For the text-containing cell, return its midpoint in [x, y] coordinate format. 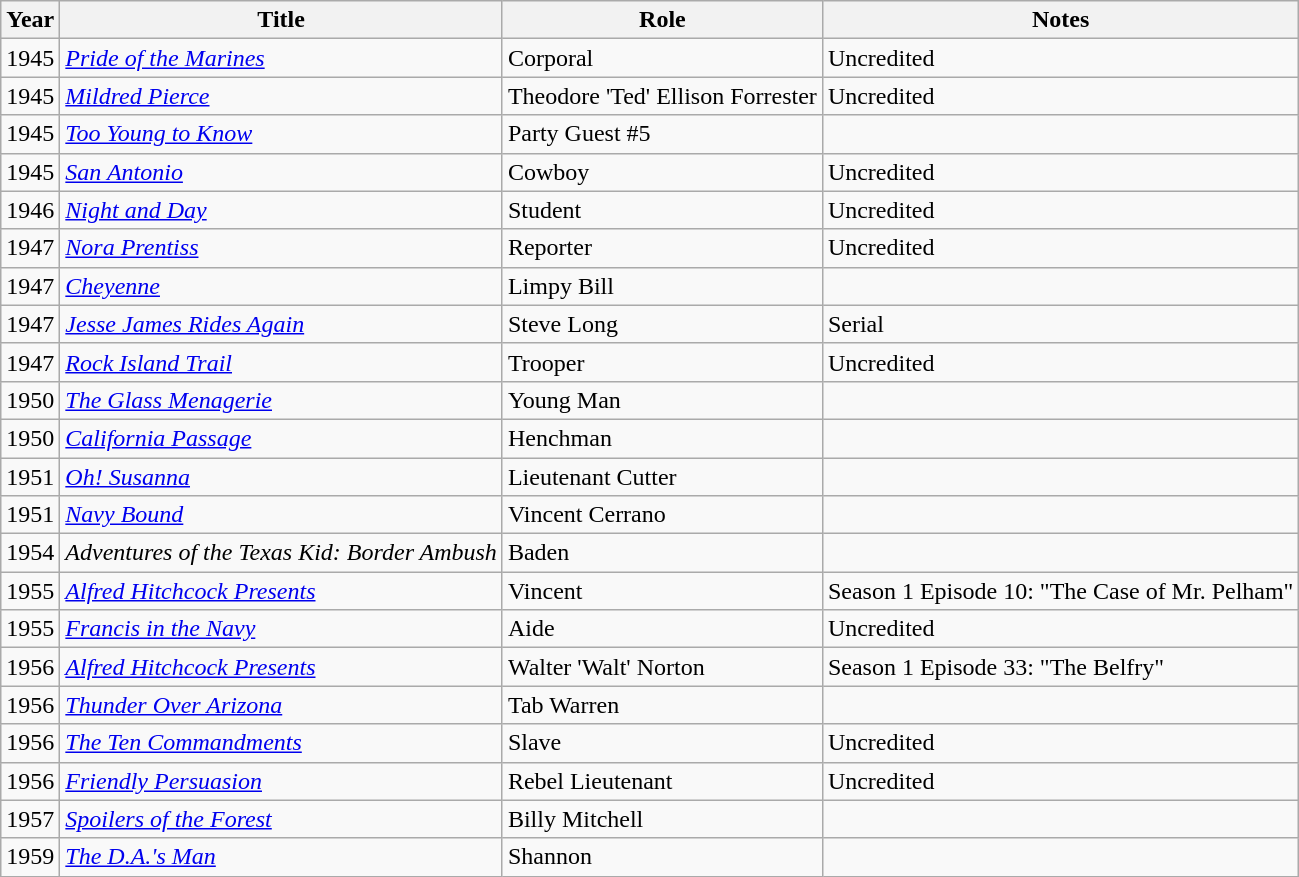
Year [30, 20]
1959 [30, 857]
Serial [1060, 324]
Season 1 Episode 33: "The Belfry" [1060, 667]
The Ten Commandments [282, 743]
Shannon [662, 857]
Trooper [662, 362]
The D.A.'s Man [282, 857]
Theodore 'Ted' Ellison Forrester [662, 96]
Rock Island Trail [282, 362]
Corporal [662, 58]
Role [662, 20]
Walter 'Walt' Norton [662, 667]
Thunder Over Arizona [282, 705]
1946 [30, 210]
Henchman [662, 438]
Steve Long [662, 324]
Title [282, 20]
1954 [30, 553]
1957 [30, 819]
Navy Bound [282, 515]
Friendly Persuasion [282, 781]
The Glass Menagerie [282, 400]
Pride of the Marines [282, 58]
Night and Day [282, 210]
San Antonio [282, 172]
Notes [1060, 20]
Oh! Susanna [282, 477]
Baden [662, 553]
Mildred Pierce [282, 96]
Cowboy [662, 172]
Season 1 Episode 10: "The Case of Mr. Pelham" [1060, 591]
Reporter [662, 248]
Too Young to Know [282, 134]
Aide [662, 629]
Cheyenne [282, 286]
Vincent Cerrano [662, 515]
Nora Prentiss [282, 248]
Rebel Lieutenant [662, 781]
Slave [662, 743]
Limpy Bill [662, 286]
Student [662, 210]
Party Guest #5 [662, 134]
Spoilers of the Forest [282, 819]
Adventures of the Texas Kid: Border Ambush [282, 553]
Tab Warren [662, 705]
Billy Mitchell [662, 819]
Jesse James Rides Again [282, 324]
Vincent [662, 591]
Young Man [662, 400]
Francis in the Navy [282, 629]
California Passage [282, 438]
Lieutenant Cutter [662, 477]
